Find where the given text appears and provide that cell's center as [x, y] coordinate. 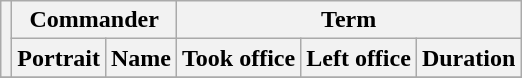
Name [140, 58]
Commander [94, 20]
Took office [239, 58]
Term [349, 20]
Portrait [59, 58]
Left office [359, 58]
Duration [468, 58]
